Find where the given text appears and provide that cell's center as (X, Y) coordinate. 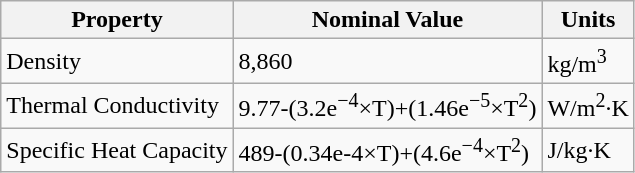
Property (117, 20)
Units (588, 20)
J/kg·K (588, 150)
Nominal Value (388, 20)
W/m2·K (588, 106)
Thermal Conductivity (117, 106)
489-(0.34e-4×T)+(4.6e−4×T2) (388, 150)
8,860 (388, 62)
kg/m3 (588, 62)
9.77-(3.2e−4×T)+(1.46e−5×T2) (388, 106)
Specific Heat Capacity (117, 150)
Density (117, 62)
